Return the (X, Y) coordinate for the center point of the cell that contains the specified text.  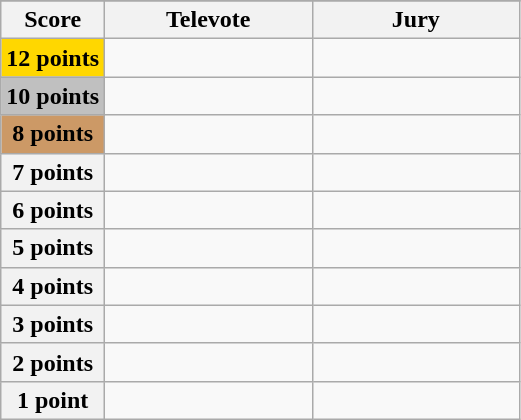
Jury (416, 20)
4 points (53, 286)
5 points (53, 248)
Televote (209, 20)
12 points (53, 58)
1 point (53, 400)
10 points (53, 96)
Score (53, 20)
6 points (53, 210)
8 points (53, 134)
2 points (53, 362)
3 points (53, 324)
7 points (53, 172)
